For the text-containing cell, return its midpoint in (X, Y) coordinate format. 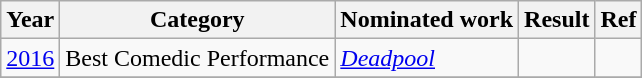
Nominated work (427, 20)
Best Comedic Performance (198, 58)
2016 (30, 58)
Ref (618, 20)
Category (198, 20)
Result (557, 20)
Deadpool (427, 58)
Year (30, 20)
